Determine the [X, Y] coordinate at the center of the cell enclosing the given text.  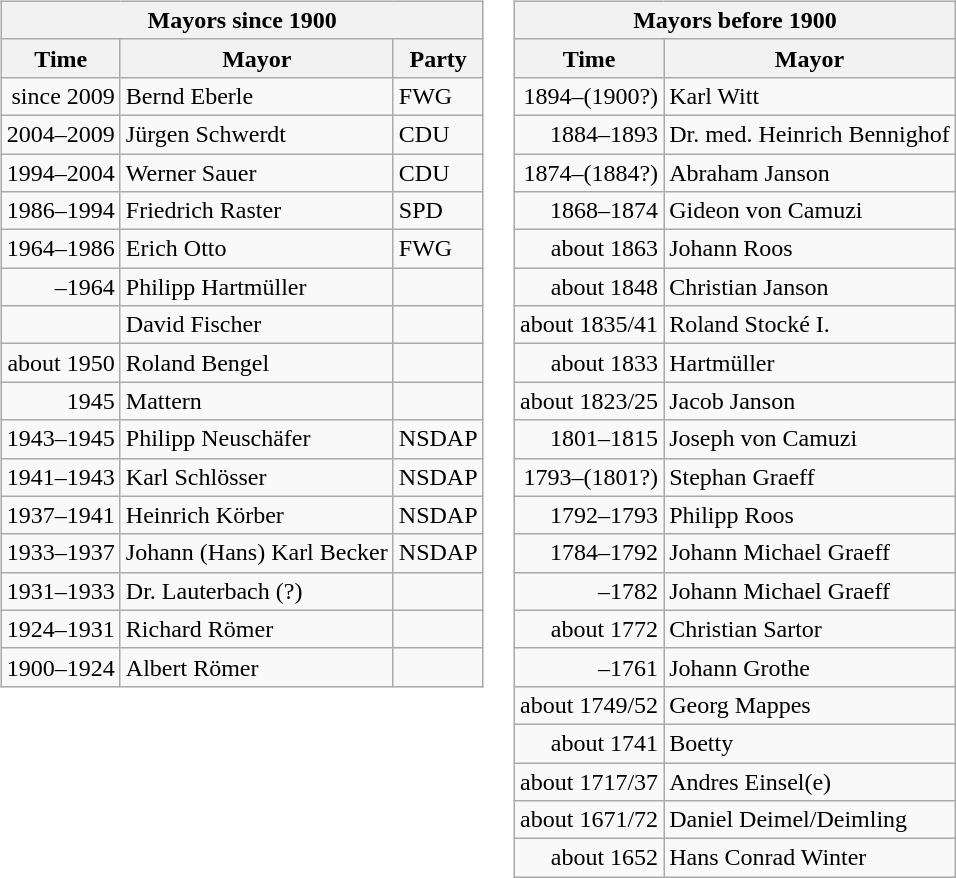
–1761 [590, 667]
Karl Schlösser [256, 477]
about 1835/41 [590, 325]
Werner Sauer [256, 173]
about 1741 [590, 743]
Karl Witt [810, 96]
Hartmüller [810, 363]
1792–1793 [590, 515]
1894–(1900?) [590, 96]
1868–1874 [590, 211]
Albert Römer [256, 667]
Bernd Eberle [256, 96]
SPD [438, 211]
Christian Janson [810, 287]
about 1823/25 [590, 401]
Heinrich Körber [256, 515]
Friedrich Raster [256, 211]
1945 [60, 401]
about 1848 [590, 287]
Johann (Hans) Karl Becker [256, 553]
1937–1941 [60, 515]
Roland Stocké I. [810, 325]
2004–2009 [60, 134]
1924–1931 [60, 629]
Philipp Hartmüller [256, 287]
about 1717/37 [590, 781]
Daniel Deimel/Deimling [810, 820]
Dr. med. Heinrich Bennighof [810, 134]
Erich Otto [256, 249]
Andres Einsel(e) [810, 781]
Mayors since 1900 [242, 20]
Jacob Janson [810, 401]
about 1833 [590, 363]
1933–1937 [60, 553]
Gideon von Camuzi [810, 211]
Mattern [256, 401]
Hans Conrad Winter [810, 858]
1943–1945 [60, 439]
–1964 [60, 287]
–1782 [590, 591]
1964–1986 [60, 249]
Stephan Graeff [810, 477]
about 1671/72 [590, 820]
about 1749/52 [590, 705]
Roland Bengel [256, 363]
about 1863 [590, 249]
1784–1792 [590, 553]
1941–1943 [60, 477]
Jürgen Schwerdt [256, 134]
since 2009 [60, 96]
David Fischer [256, 325]
Johann Roos [810, 249]
Boetty [810, 743]
Philipp Roos [810, 515]
1874–(1884?) [590, 173]
Mayors before 1900 [736, 20]
1793–(1801?) [590, 477]
Joseph von Camuzi [810, 439]
Richard Römer [256, 629]
1801–1815 [590, 439]
1884–1893 [590, 134]
Abraham Janson [810, 173]
Party [438, 58]
Dr. Lauterbach (?) [256, 591]
1986–1994 [60, 211]
Georg Mappes [810, 705]
about 1652 [590, 858]
Johann Grothe [810, 667]
1994–2004 [60, 173]
Christian Sartor [810, 629]
about 1950 [60, 363]
about 1772 [590, 629]
Philipp Neuschäfer [256, 439]
1900–1924 [60, 667]
1931–1933 [60, 591]
